Identify which cell holds the provided text, then report its [x, y] central coordinate. 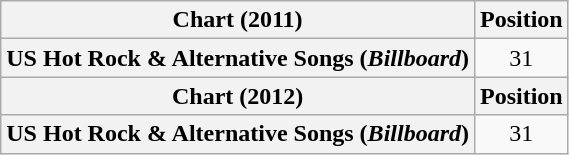
Chart (2012) [238, 96]
Chart (2011) [238, 20]
